Find where the given text appears and provide that cell's center as (X, Y) coordinate. 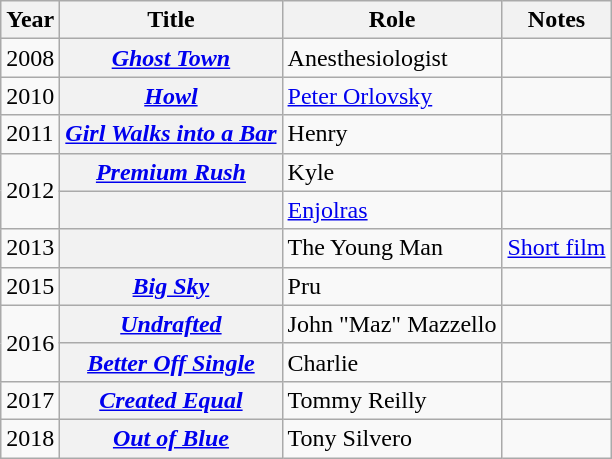
2016 (30, 343)
Tony Silvero (392, 438)
Ghost Town (171, 58)
Out of Blue (171, 438)
Peter Orlovsky (392, 96)
Girl Walks into a Bar (171, 134)
2013 (30, 248)
2008 (30, 58)
Premium Rush (171, 172)
Role (392, 20)
Howl (171, 96)
The Young Man (392, 248)
2017 (30, 400)
2015 (30, 286)
2012 (30, 191)
2011 (30, 134)
John "Maz" Mazzello (392, 324)
Enjolras (392, 210)
Undrafted (171, 324)
Anesthesiologist (392, 58)
Tommy Reilly (392, 400)
Year (30, 20)
Title (171, 20)
Notes (556, 20)
2010 (30, 96)
Created Equal (171, 400)
Pru (392, 286)
Better Off Single (171, 362)
Big Sky (171, 286)
Henry (392, 134)
Charlie (392, 362)
Kyle (392, 172)
2018 (30, 438)
Short film (556, 248)
